Locate the cell with the specified text and output its (X, Y) center coordinate. 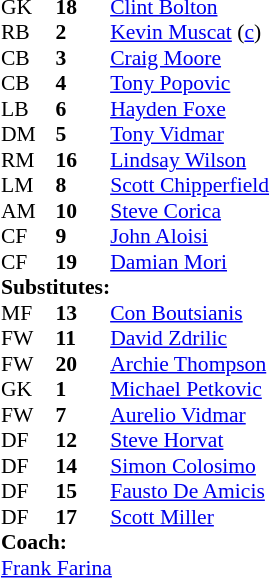
Con Boutsianis (190, 313)
DM (28, 135)
Hayden Foxe (190, 109)
RM (28, 160)
13 (84, 313)
1 (84, 389)
2 (84, 33)
Steve Horvat (190, 441)
10 (84, 211)
19 (84, 262)
17 (84, 517)
5 (84, 135)
Craig Moore (190, 58)
12 (84, 441)
Aurelio Vidmar (190, 415)
Simon Colosimo (190, 466)
GK (28, 389)
Scott Chipperfield (190, 185)
15 (84, 491)
11 (84, 339)
4 (84, 83)
John Aloisi (190, 237)
Kevin Muscat (c) (190, 33)
Lindsay Wilson (190, 160)
RB (28, 33)
6 (84, 109)
LM (28, 185)
MF (28, 313)
LB (28, 109)
9 (84, 237)
16 (84, 160)
Damian Mori (190, 262)
3 (84, 58)
7 (84, 415)
Tony Popovic (190, 83)
David Zdrilic (190, 339)
Tony Vidmar (190, 135)
Fausto De Amicis (190, 491)
Coach: (135, 543)
Archie Thompson (190, 364)
Steve Corica (190, 211)
Scott Miller (190, 517)
8 (84, 185)
20 (84, 364)
Michael Petkovic (190, 389)
14 (84, 466)
AM (28, 211)
Substitutes: (56, 287)
